Pinpoint the cell where the given text exists, returning its [X, Y] midpoint coordinate. 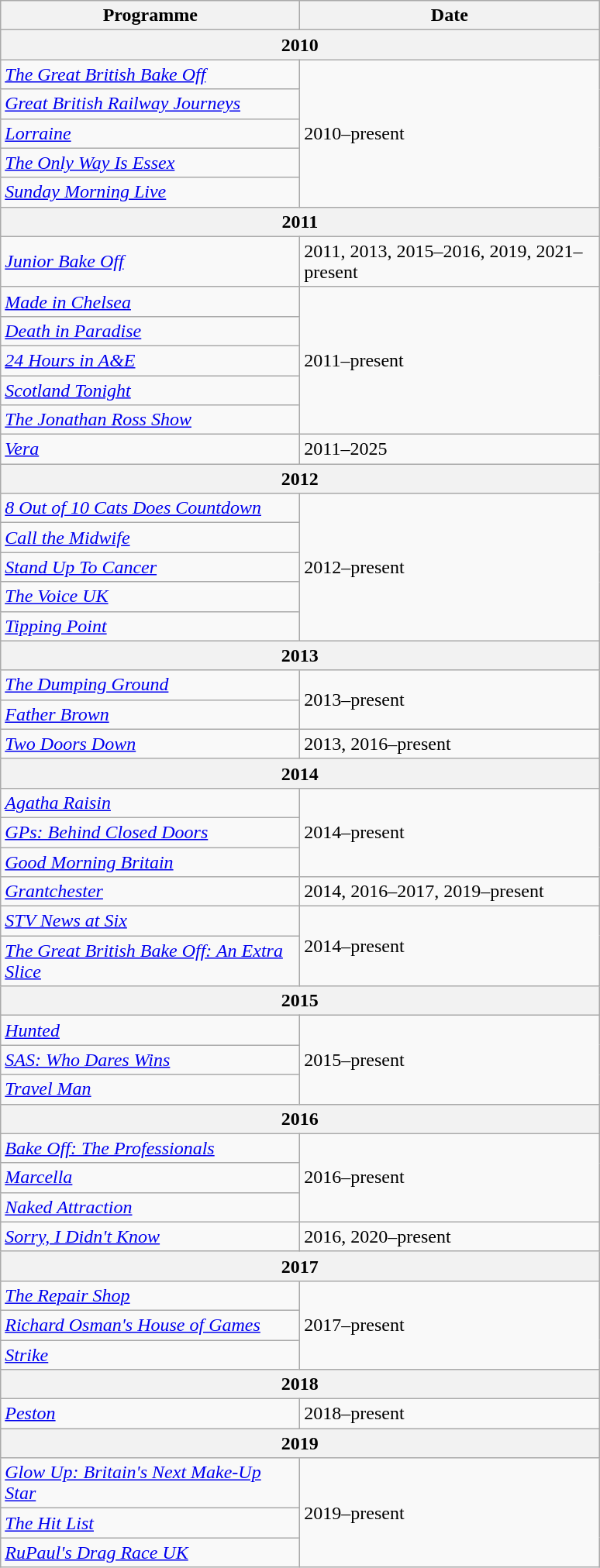
The Voice UK [150, 597]
Agatha Raisin [150, 803]
Tipping Point [150, 626]
The Dumping Ground [150, 685]
2019–present [450, 1512]
Father Brown [150, 714]
SAS: Who Dares Wins [150, 1060]
24 Hours in A&E [150, 360]
2018–present [450, 1414]
Strike [150, 1355]
2012 [300, 479]
The Hit List [150, 1523]
Call the Midwife [150, 538]
2017 [300, 1266]
The Great British Bake Off [150, 74]
2014 [300, 773]
Peston [150, 1414]
Death in Paradise [150, 331]
Travel Man [150, 1089]
The Only Way Is Essex [150, 163]
The Great British Bake Off: An Extra Slice [150, 961]
Lorraine [150, 133]
2011–present [450, 360]
RuPaul's Drag Race UK [150, 1553]
2013 [300, 655]
2017–present [450, 1325]
Marcella [150, 1178]
Great British Railway Journeys [150, 104]
Junior Bake Off [150, 262]
2010–present [450, 133]
Made in Chelsea [150, 301]
Glow Up: Britain's Next Make-Up Star [150, 1483]
Richard Osman's House of Games [150, 1325]
Good Morning Britain [150, 862]
2018 [300, 1384]
STV News at Six [150, 921]
Two Doors Down [150, 744]
The Jonathan Ross Show [150, 420]
2013, 2016–present [450, 744]
Sunday Morning Live [150, 192]
2012–present [450, 567]
8 Out of 10 Cats Does Countdown [150, 508]
2016, 2020–present [450, 1236]
The Repair Shop [150, 1295]
Hunted [150, 1030]
2013–present [450, 700]
2011 [300, 222]
2016 [300, 1119]
Naked Attraction [150, 1207]
Scotland Tonight [150, 390]
2010 [300, 45]
Vera [150, 449]
Grantchester [150, 892]
2015 [300, 1001]
2019 [300, 1443]
2015–present [450, 1060]
2014, 2016–2017, 2019–present [450, 892]
Stand Up To Cancer [150, 567]
Bake Off: The Professionals [150, 1148]
2016–present [450, 1178]
Sorry, I Didn't Know [150, 1236]
2011, 2013, 2015–2016, 2019, 2021–present [450, 262]
GPs: Behind Closed Doors [150, 832]
Date [450, 15]
Programme [150, 15]
2011–2025 [450, 449]
